Provide the (X, Y) coordinate of the cell's center where the given text is located.  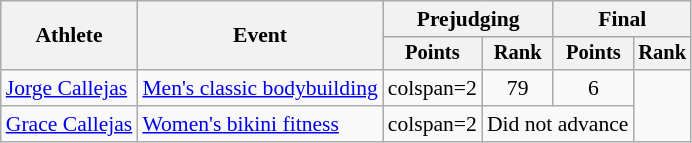
Men's classic bodybuilding (260, 88)
Athlete (70, 36)
Jorge Callejas (70, 88)
Event (260, 36)
Did not advance (558, 124)
79 (518, 88)
Grace Callejas (70, 124)
Women's bikini fitness (260, 124)
6 (593, 88)
Prejudging (468, 19)
Final (622, 19)
